For the text-containing cell, return its midpoint in (x, y) coordinate format. 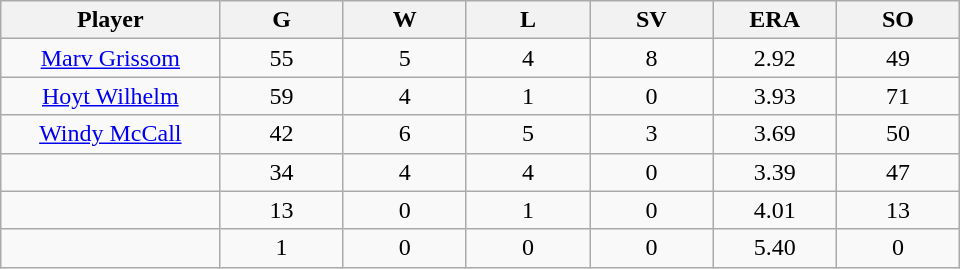
2.92 (774, 58)
Windy McCall (110, 134)
W (404, 20)
71 (898, 96)
42 (282, 134)
55 (282, 58)
Hoyt Wilhelm (110, 96)
G (282, 20)
3 (652, 134)
49 (898, 58)
8 (652, 58)
SV (652, 20)
Marv Grissom (110, 58)
5.40 (774, 248)
4.01 (774, 210)
3.93 (774, 96)
L (528, 20)
3.69 (774, 134)
34 (282, 172)
50 (898, 134)
6 (404, 134)
59 (282, 96)
Player (110, 20)
ERA (774, 20)
SO (898, 20)
47 (898, 172)
3.39 (774, 172)
